Extract the [x, y] coordinate from the center of the cell holding the provided text.  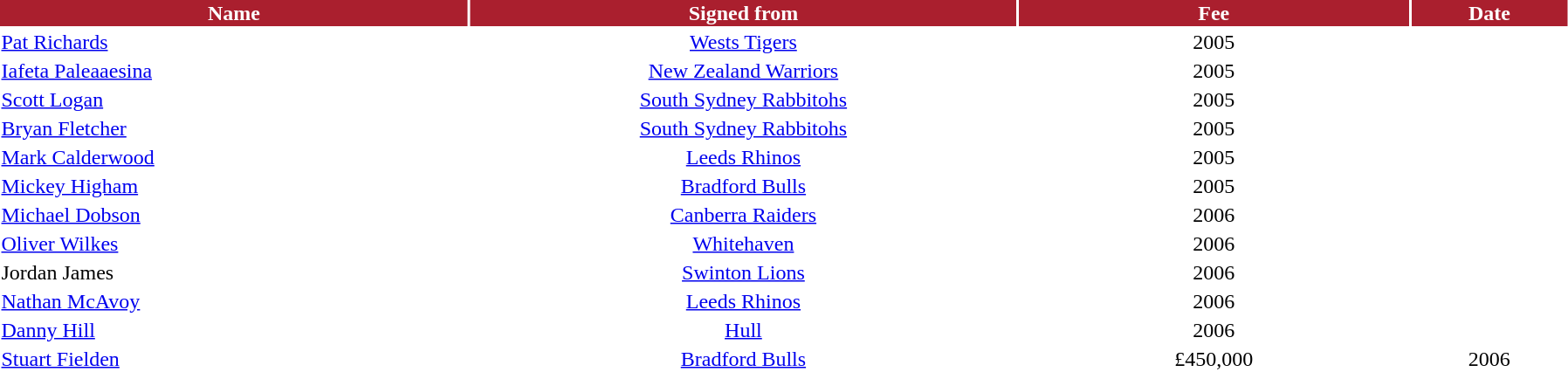
Danny Hill [234, 330]
Bryan Fletcher [234, 128]
Signed from [744, 13]
Fee [1214, 13]
Michael Dobson [234, 215]
Swinton Lions [744, 272]
Iafeta Paleaaesina [234, 71]
New Zealand Warriors [744, 71]
Date [1489, 13]
Pat Richards [234, 42]
Canberra Raiders [744, 215]
Nathan McAvoy [234, 301]
Wests Tigers [744, 42]
Whitehaven [744, 244]
Mark Calderwood [234, 157]
£450,000 [1214, 359]
Stuart Fielden [234, 359]
Oliver Wilkes [234, 244]
Scott Logan [234, 100]
Mickey Higham [234, 186]
Name [234, 13]
Jordan James [234, 272]
Hull [744, 330]
